From the cell containing the given text, extract its center point as (X, Y) coordinate. 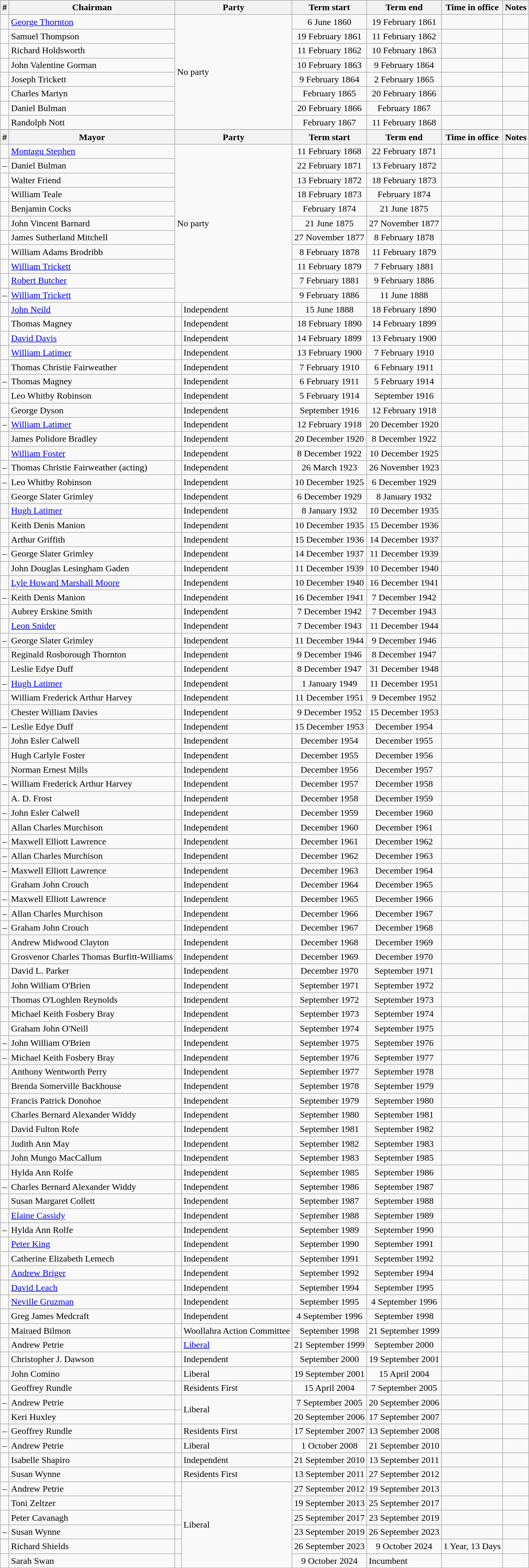
26 November 1923 (404, 468)
David Fulton Rofe (92, 1129)
Walter Friend (92, 180)
Graham John O'Neill (92, 1028)
David Davis (92, 338)
Neville Gruzman (92, 1302)
1 January 1949 (330, 683)
Elaine Cassidy (92, 1215)
Toni Zeltzer (92, 1503)
Richard Shields (92, 1546)
1 October 2008 (330, 1446)
26 March 1923 (330, 468)
Sarah Swan (92, 1561)
Keri Huxley (92, 1417)
2 February 1865 (404, 79)
Reginald Rosborough Thornton (92, 655)
George Dyson (92, 410)
Christopher J. Dawson (92, 1359)
Greg James Medcraft (92, 1316)
Hugh Carlyle Foster (92, 755)
Randolph Nott (92, 122)
Thomas Christie Fairweather (acting) (92, 468)
Samuel Thompson (92, 36)
Robert Butcher (92, 281)
George Thornton (92, 22)
William Adams Brodribb (92, 252)
Chairman (92, 8)
Grosvenor Charles Thomas Burfitt-Williams (92, 957)
Chester William Davies (92, 712)
Thomas O'Loghlen Reynolds (92, 1000)
Norman Ernest Mills (92, 770)
William Foster (92, 453)
John Neild (92, 309)
Mairaed Bilmon (92, 1330)
John Vincent Barnard (92, 223)
Brenda Somerville Backhouse (92, 1086)
6 June 1860 (330, 22)
Leon Snider (92, 626)
William Teale (92, 195)
Incumbent (404, 1561)
Joseph Trickett (92, 79)
Susan Margaret Collett (92, 1201)
Andrew Briger (92, 1273)
James Polidore Bradley (92, 439)
Charles Martyn (92, 94)
John Comino (92, 1374)
Arthur Griffith (92, 540)
Lyle Howard Marshall Moore (92, 583)
11 June 1888 (404, 295)
David Leach (92, 1287)
David L. Parker (92, 971)
Andrew Midwood Clayton (92, 942)
Peter King (92, 1244)
John Valentine Gorman (92, 65)
Woollahra Action Committee (236, 1330)
Anthony Wentworth Perry (92, 1072)
John Mungo MacCallum (92, 1158)
February 1865 (330, 94)
Catherine Elizabeth Lemech (92, 1259)
A. D. Frost (92, 798)
Isabelle Shapiro (92, 1460)
John Douglas Lesingham Gaden (92, 568)
31 December 1948 (404, 669)
13 September 2008 (404, 1431)
James Sutherland Mitchell (92, 238)
15 June 1888 (330, 309)
Montagu Stephen (92, 151)
Benjamin Cocks (92, 209)
Mayor (92, 137)
Judith Ann May (92, 1144)
Francis Patrick Donohoe (92, 1101)
Peter Cavanagh (92, 1517)
Aubrey Erskine Smith (92, 611)
Richard Holdsworth (92, 51)
1 Year, 13 Days (472, 1546)
Thomas Christie Fairweather (92, 367)
